Identify which cell holds the provided text, then report its (X, Y) central coordinate. 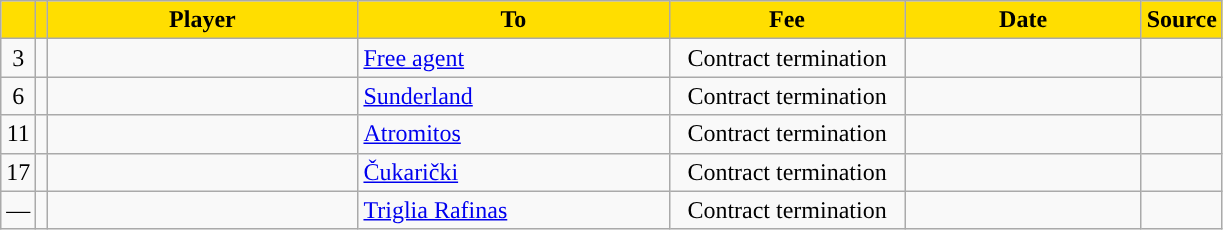
3 (18, 58)
Čukarički (514, 172)
Player (202, 20)
Triglia Rafinas (514, 210)
Fee (787, 20)
To (514, 20)
Date (1023, 20)
11 (18, 134)
Source (1182, 20)
17 (18, 172)
— (18, 210)
Atromitos (514, 134)
Free agent (514, 58)
6 (18, 96)
Sunderland (514, 96)
